Pinpoint the cell where the given text exists, returning its (x, y) midpoint coordinate. 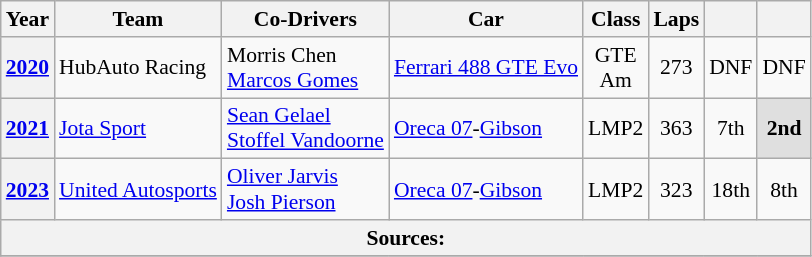
Class (616, 19)
Jota Sport (138, 128)
Morris Chen Marcos Gomes (306, 68)
2023 (28, 190)
273 (676, 68)
Year (28, 19)
323 (676, 190)
Sean Gelael Stoffel Vandoorne (306, 128)
Co-Drivers (306, 19)
HubAuto Racing (138, 68)
363 (676, 128)
2021 (28, 128)
18th (730, 190)
8th (784, 190)
GTEAm (616, 68)
Ferrari 488 GTE Evo (486, 68)
United Autosports (138, 190)
Laps (676, 19)
2nd (784, 128)
Sources: (406, 238)
Car (486, 19)
Oliver Jarvis Josh Pierson (306, 190)
2020 (28, 68)
Team (138, 19)
7th (730, 128)
